Determine the (x, y) coordinate at the center of the cell enclosing the given text.  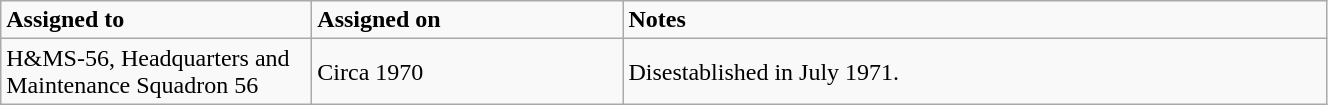
Notes (975, 20)
Circa 1970 (468, 72)
Assigned to (156, 20)
H&MS-56, Headquarters and Maintenance Squadron 56 (156, 72)
Assigned on (468, 20)
Disestablished in July 1971. (975, 72)
